Identify which cell holds the provided text, then report its [x, y] central coordinate. 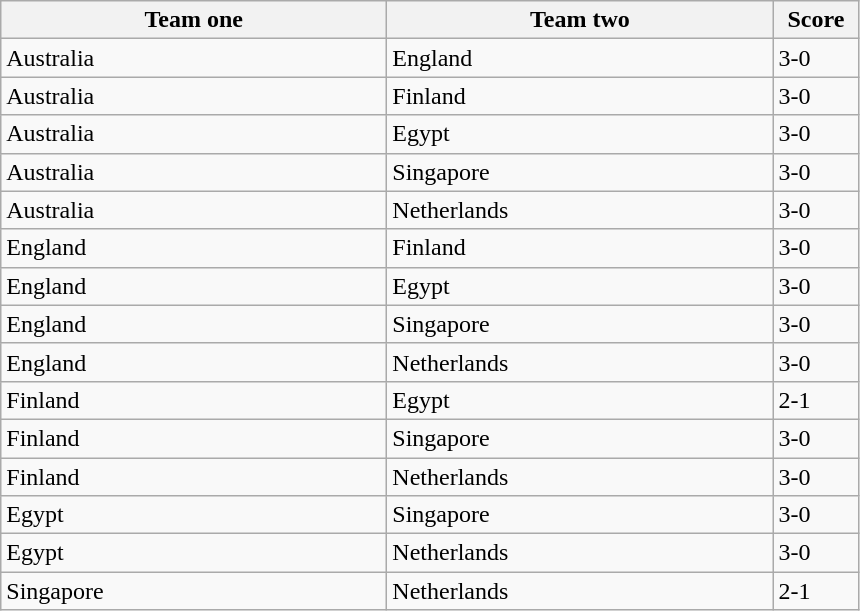
Score [816, 20]
Team one [194, 20]
Team two [580, 20]
